Determine the (x, y) coordinate at the center of the cell enclosing the given text.  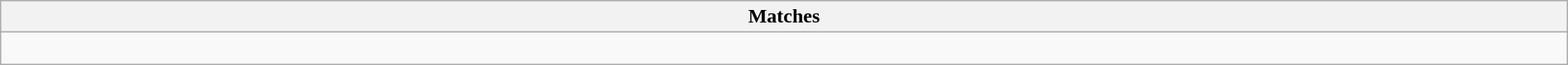
Matches (784, 17)
